Identify which cell holds the provided text, then report its [X, Y] central coordinate. 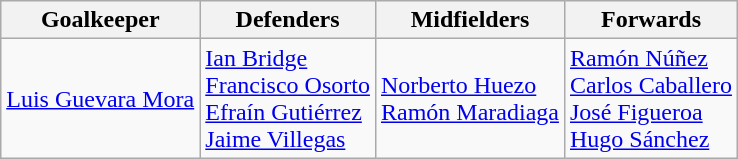
Defenders [288, 20]
Ramón Núñez Carlos Caballero José Figueroa Hugo Sánchez [650, 98]
Forwards [650, 20]
Luis Guevara Mora [100, 98]
Midfielders [470, 20]
Norberto Huezo Ramón Maradiaga [470, 98]
Ian Bridge Francisco Osorto Efraín Gutiérrez Jaime Villegas [288, 98]
Goalkeeper [100, 20]
